Return the (x, y) coordinate for the center point of the cell that contains the specified text.  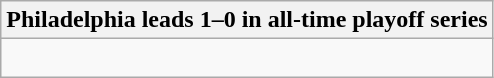
Philadelphia leads 1–0 in all-time playoff series (247, 20)
